Pinpoint the cell where the given text exists, returning its [X, Y] midpoint coordinate. 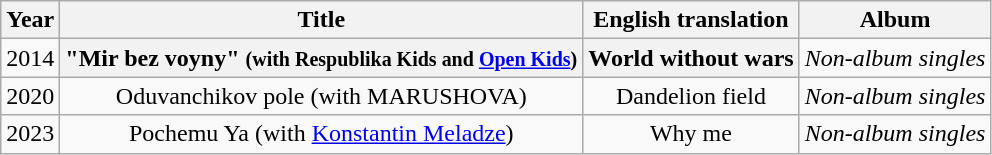
World without wars [691, 58]
English translation [691, 20]
"Mir bez voyny" (with Respublika Kids and Open Kids) [322, 58]
Why me [691, 134]
Dandelion field [691, 96]
Title [322, 20]
Oduvanchikov pole (with MARUSHOVA) [322, 96]
2020 [30, 96]
Year [30, 20]
Album [895, 20]
2023 [30, 134]
Pochemu Ya (with Konstantin Meladze) [322, 134]
2014 [30, 58]
